Identify which cell holds the provided text, then report its [X, Y] central coordinate. 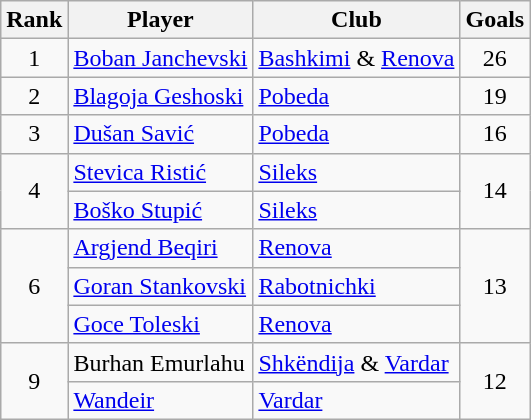
2 [34, 96]
Blagoja Geshoski [160, 96]
4 [34, 191]
Dušan Savić [160, 134]
13 [495, 286]
1 [34, 58]
Wandeir [160, 400]
26 [495, 58]
16 [495, 134]
Bashkimi & Renova [356, 58]
Boško Stupić [160, 210]
12 [495, 381]
Goals [495, 20]
Vardar [356, 400]
Rank [34, 20]
Burhan Emurlahu [160, 362]
Shkëndija & Vardar [356, 362]
19 [495, 96]
Rabotnichki [356, 286]
Club [356, 20]
14 [495, 191]
9 [34, 381]
Boban Janchevski [160, 58]
Argjend Beqiri [160, 248]
Goran Stankovski [160, 286]
Player [160, 20]
Goce Toleski [160, 324]
3 [34, 134]
6 [34, 286]
Stevica Ristić [160, 172]
